Provide the [x, y] coordinate of the cell's center where the given text is located.  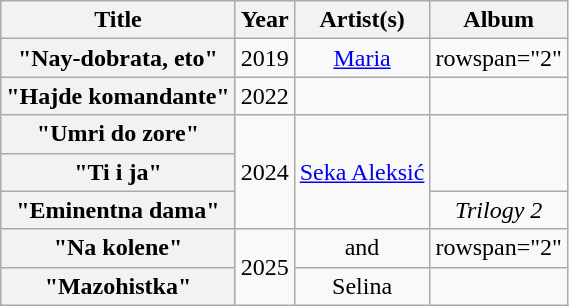
"Mazohistka" [118, 286]
"Na kolene" [118, 248]
"Umri do zore" [118, 134]
Selina [362, 286]
"Nay-dobrata, eto" [118, 58]
"Ti i ja" [118, 172]
Seka Aleksić [362, 172]
2019 [264, 58]
Year [264, 20]
Album [499, 20]
"Hajde komandante" [118, 96]
Title [118, 20]
Artist(s) [362, 20]
Maria [362, 58]
Trilogy 2 [499, 210]
2024 [264, 172]
and [362, 248]
"Eminentna dama" [118, 210]
2022 [264, 96]
2025 [264, 267]
